Capture the cell that displays the provided text and extract its (x, y) central coordinate. 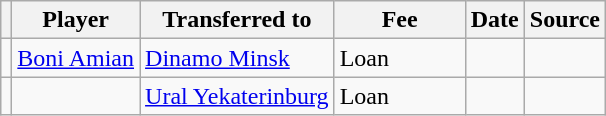
Dinamo Minsk (238, 58)
Player (76, 20)
Source (564, 20)
Transferred to (238, 20)
Boni Amian (76, 58)
Date (494, 20)
Fee (400, 20)
Ural Yekaterinburg (238, 96)
